Scan for the cell matching the given text and deliver its [X, Y] coordinate at center. 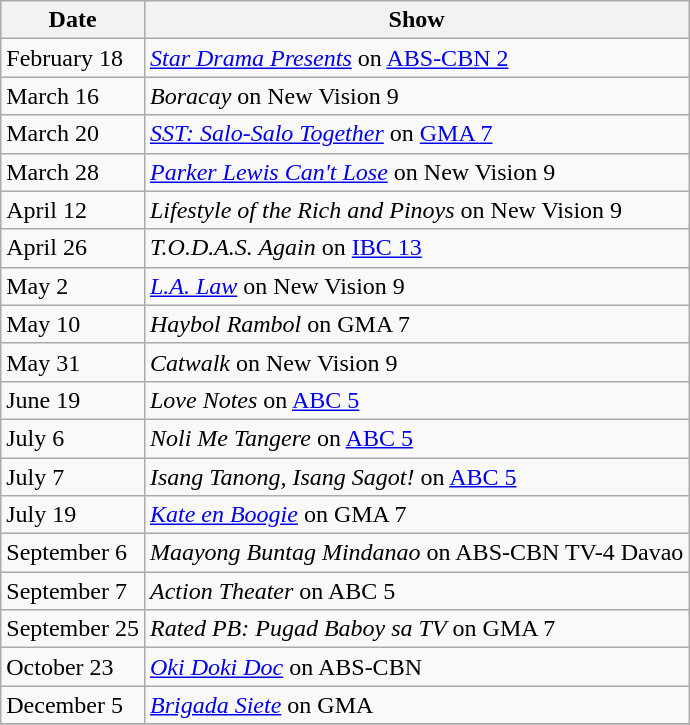
September 7 [73, 591]
March 28 [73, 172]
SST: Salo-Salo Together on GMA 7 [416, 134]
Parker Lewis Can't Lose on New Vision 9 [416, 172]
July 6 [73, 438]
July 7 [73, 477]
March 20 [73, 134]
L.A. Law on New Vision 9 [416, 286]
September 25 [73, 629]
Lifestyle of the Rich and Pinoys on New Vision 9 [416, 210]
February 18 [73, 58]
Star Drama Presents on ABS-CBN 2 [416, 58]
Maayong Buntag Mindanao on ABS-CBN TV-4 Davao [416, 553]
July 19 [73, 515]
April 12 [73, 210]
T.O.D.A.S. Again on IBC 13 [416, 248]
March 16 [73, 96]
September 6 [73, 553]
Love Notes on ABC 5 [416, 400]
Show [416, 20]
June 19 [73, 400]
May 31 [73, 362]
May 2 [73, 286]
May 10 [73, 324]
Isang Tanong, Isang Sagot! on ABC 5 [416, 477]
Rated PB: Pugad Baboy sa TV on GMA 7 [416, 629]
December 5 [73, 705]
Boracay on New Vision 9 [416, 96]
Date [73, 20]
Haybol Rambol on GMA 7 [416, 324]
Noli Me Tangere on ABC 5 [416, 438]
Kate en Boogie on GMA 7 [416, 515]
Oki Doki Doc on ABS-CBN [416, 667]
October 23 [73, 667]
Catwalk on New Vision 9 [416, 362]
Brigada Siete on GMA [416, 705]
April 26 [73, 248]
Action Theater on ABC 5 [416, 591]
